For the text-containing cell, return its midpoint in (X, Y) coordinate format. 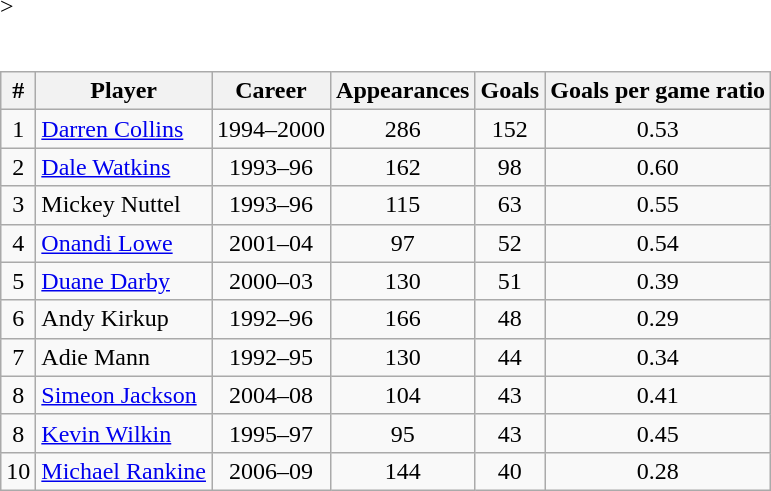
0.39 (658, 281)
40 (510, 471)
4 (18, 243)
0.29 (658, 319)
52 (510, 243)
0.41 (658, 395)
2 (18, 167)
51 (510, 281)
10 (18, 471)
# (18, 91)
1994–2000 (272, 129)
1992–95 (272, 357)
144 (403, 471)
Andy Kirkup (124, 319)
98 (510, 167)
152 (510, 129)
Michael Rankine (124, 471)
0.28 (658, 471)
Dale Watkins (124, 167)
2004–08 (272, 395)
Duane Darby (124, 281)
Kevin Wilkin (124, 433)
48 (510, 319)
7 (18, 357)
0.45 (658, 433)
0.53 (658, 129)
Onandi Lowe (124, 243)
166 (403, 319)
44 (510, 357)
1995–97 (272, 433)
2001–04 (272, 243)
2006–09 (272, 471)
162 (403, 167)
0.54 (658, 243)
63 (510, 205)
104 (403, 395)
286 (403, 129)
97 (403, 243)
Goals (510, 91)
0.60 (658, 167)
5 (18, 281)
Adie Mann (124, 357)
1 (18, 129)
Mickey Nuttel (124, 205)
2000–03 (272, 281)
115 (403, 205)
Simeon Jackson (124, 395)
Darren Collins (124, 129)
95 (403, 433)
0.55 (658, 205)
Career (272, 91)
1992–96 (272, 319)
0.34 (658, 357)
Goals per game ratio (658, 91)
Appearances (403, 91)
Player (124, 91)
6 (18, 319)
3 (18, 205)
